Determine the (X, Y) coordinate at the center of the cell enclosing the given text.  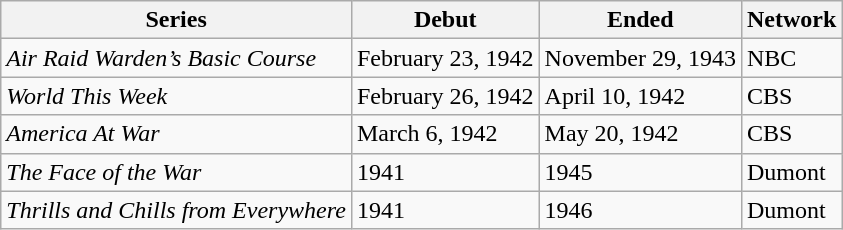
April 10, 1942 (640, 96)
March 6, 1942 (445, 134)
Debut (445, 20)
NBC (791, 58)
The Face of the War (176, 172)
Ended (640, 20)
Air Raid Warden’s Basic Course (176, 58)
May 20, 1942 (640, 134)
November 29, 1943 (640, 58)
Thrills and Chills from Everywhere (176, 210)
1945 (640, 172)
World This Week (176, 96)
Series (176, 20)
February 26, 1942 (445, 96)
Network (791, 20)
February 23, 1942 (445, 58)
America At War (176, 134)
1946 (640, 210)
